Determine the [x, y] coordinate at the center of the cell enclosing the given text.  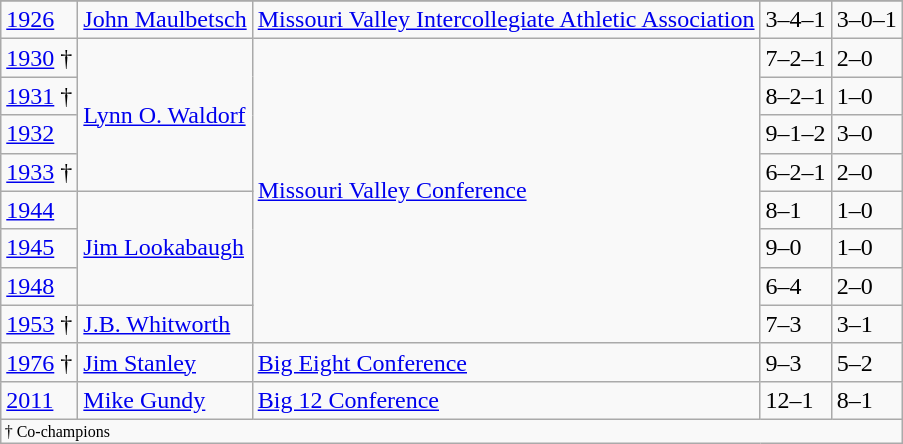
3–4–1 [796, 20]
Big Eight Conference [506, 362]
9–1–2 [796, 134]
9–0 [796, 248]
Lynn O. Waldorf [165, 115]
Big 12 Conference [506, 400]
9–3 [796, 362]
1932 [40, 134]
1945 [40, 248]
Jim Stanley [165, 362]
1933 † [40, 172]
1931 † [40, 96]
3–1 [866, 324]
1944 [40, 210]
3–0 [866, 134]
6–4 [796, 286]
8–2–1 [796, 96]
1976 † [40, 362]
1930 † [40, 58]
1926 [40, 20]
12–1 [796, 400]
7–3 [796, 324]
5–2 [866, 362]
J.B. Whitworth [165, 324]
1948 [40, 286]
† Co-champions [452, 431]
3–0–1 [866, 20]
Mike Gundy [165, 400]
1953 † [40, 324]
2011 [40, 400]
Missouri Valley Conference [506, 191]
7–2–1 [796, 58]
6–2–1 [796, 172]
John Maulbetsch [165, 20]
Jim Lookabaugh [165, 248]
Missouri Valley Intercollegiate Athletic Association [506, 20]
